Capture the cell that displays the provided text and extract its (X, Y) central coordinate. 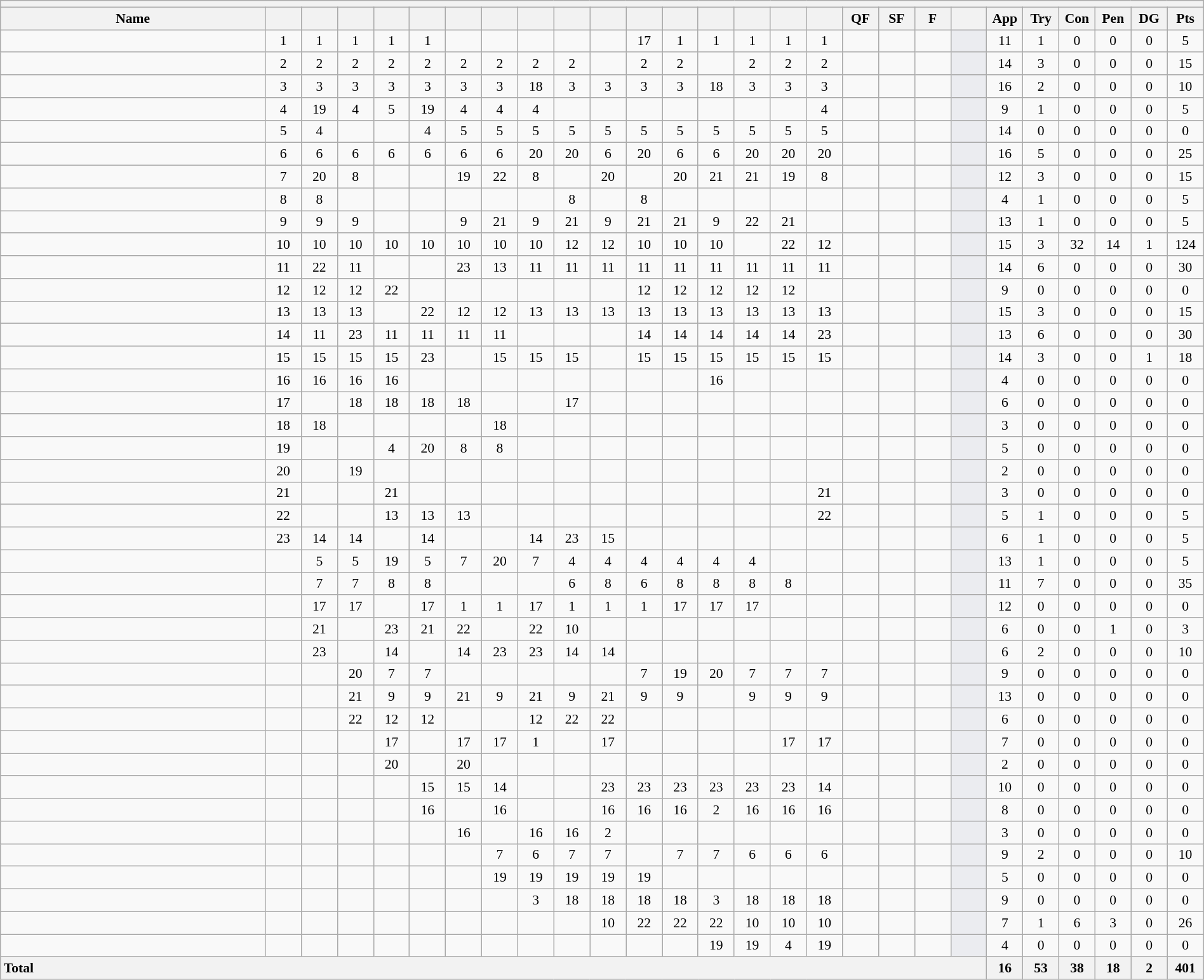
DG (1149, 18)
Try (1041, 18)
Total (494, 969)
26 (1185, 923)
25 (1185, 154)
Pts (1185, 18)
QF (861, 18)
Pen (1113, 18)
38 (1077, 969)
Con (1077, 18)
401 (1185, 969)
35 (1185, 584)
53 (1041, 969)
SF (897, 18)
32 (1077, 245)
Name (133, 18)
F (932, 18)
App (1005, 18)
124 (1185, 245)
